Detect which cell encompasses the target text, then output its (x, y) center coordinate. 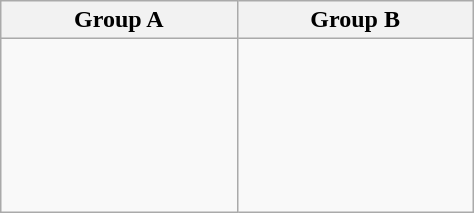
Group A (119, 20)
Group B (355, 20)
